Locate the cell with the specified text and output its (x, y) center coordinate. 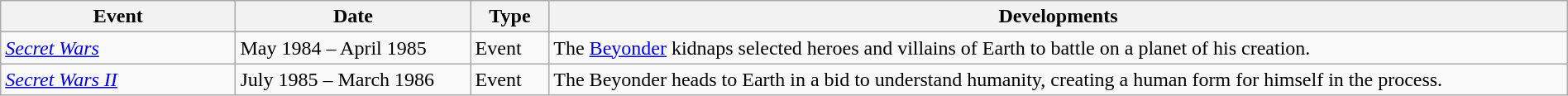
Developments (1059, 17)
Secret Wars II (118, 79)
Date (353, 17)
May 1984 – April 1985 (353, 48)
Secret Wars (118, 48)
Type (509, 17)
July 1985 – March 1986 (353, 79)
The Beyonder heads to Earth in a bid to understand humanity, creating a human form for himself in the process. (1059, 79)
The Beyonder kidnaps selected heroes and villains of Earth to battle on a planet of his creation. (1059, 48)
